Output the [x, y] coordinate of the center of the cell containing the given text.  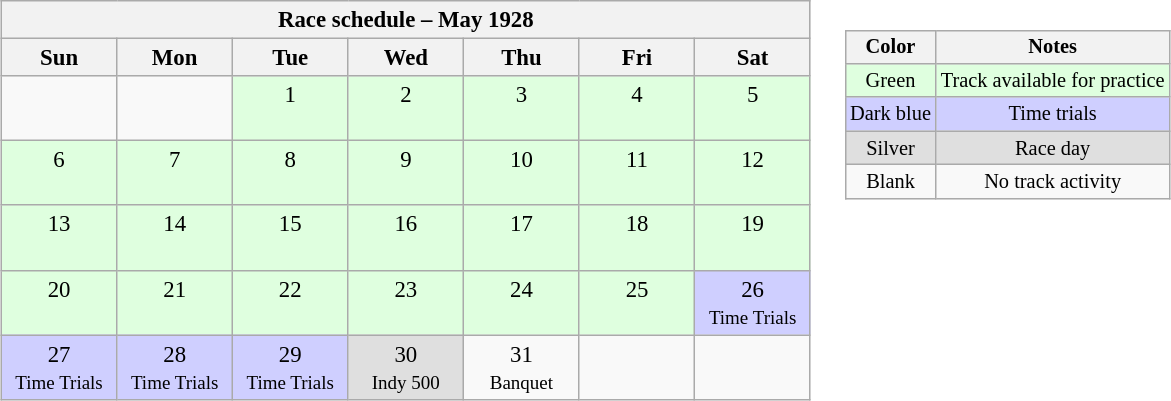
19 [753, 238]
21 [175, 302]
4 [637, 108]
12 [753, 174]
3 [522, 108]
17 [522, 238]
Silver [890, 148]
Color [890, 47]
Race schedule – May 1928 [406, 20]
Thu [522, 58]
Dark blue [890, 114]
9 [406, 174]
14 [175, 238]
Sun [59, 58]
31Banquet [522, 368]
28Time Trials [175, 368]
16 [406, 238]
1 [290, 108]
8 [290, 174]
Race day [1053, 148]
30Indy 500 [406, 368]
11 [637, 174]
Track available for practice [1053, 81]
Time trials [1053, 114]
Blank [890, 182]
Green [890, 81]
29Time Trials [290, 368]
26Time Trials [753, 302]
20 [59, 302]
Notes [1053, 47]
Sat [753, 58]
Wed [406, 58]
15 [290, 238]
Mon [175, 58]
24 [522, 302]
7 [175, 174]
Fri [637, 58]
18 [637, 238]
13 [59, 238]
23 [406, 302]
Tue [290, 58]
2 [406, 108]
No track activity [1053, 182]
27Time Trials [59, 368]
10 [522, 174]
5 [753, 108]
25 [637, 302]
22 [290, 302]
6 [59, 174]
